Provide the [X, Y] coordinate of the cell's center where the given text is located.  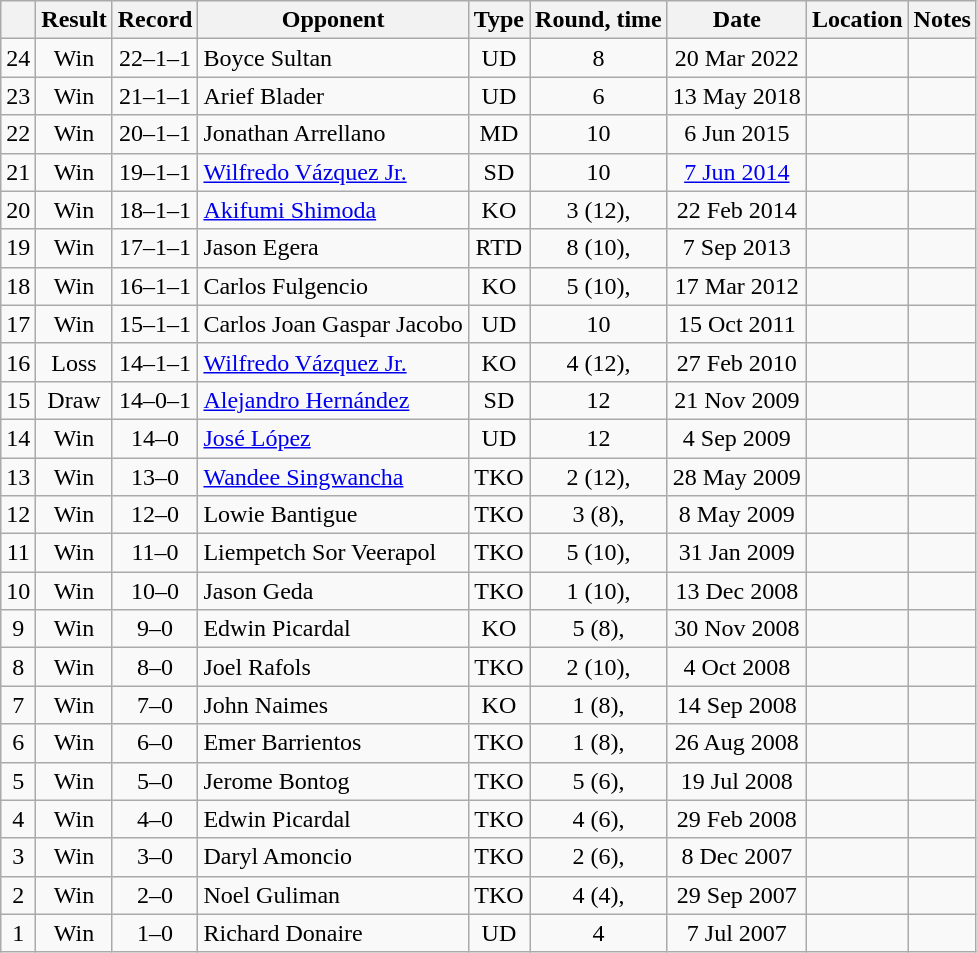
4 Sep 2009 [736, 438]
8 Dec 2007 [736, 857]
MD [498, 134]
José López [333, 438]
7–0 [155, 705]
13 [18, 477]
3 [18, 857]
13 Dec 2008 [736, 591]
3 (12), [599, 210]
19–1–1 [155, 172]
5 (6), [599, 781]
14 Sep 2008 [736, 705]
11 [18, 553]
24 [18, 58]
Richard Donaire [333, 933]
6–0 [155, 743]
9–0 [155, 629]
29 Sep 2007 [736, 895]
2 (12), [599, 477]
Draw [74, 400]
4 Oct 2008 [736, 667]
Daryl Amoncio [333, 857]
13 May 2018 [736, 96]
7 Jun 2014 [736, 172]
7 [18, 705]
Lowie Bantigue [333, 515]
23 [18, 96]
16 [18, 362]
4 (12), [599, 362]
10–0 [155, 591]
3–0 [155, 857]
RTD [498, 248]
12–0 [155, 515]
Noel Guliman [333, 895]
26 Aug 2008 [736, 743]
Akifumi Shimoda [333, 210]
4–0 [155, 819]
20 [18, 210]
8 (10), [599, 248]
Jonathan Arrellano [333, 134]
9 [18, 629]
15 [18, 400]
18 [18, 286]
17–1–1 [155, 248]
21 Nov 2009 [736, 400]
28 May 2009 [736, 477]
Jerome Bontog [333, 781]
4 (4), [599, 895]
Carlos Joan Gaspar Jacobo [333, 324]
29 Feb 2008 [736, 819]
13–0 [155, 477]
14–1–1 [155, 362]
7 Sep 2013 [736, 248]
2 (10), [599, 667]
30 Nov 2008 [736, 629]
Wandee Singwancha [333, 477]
Type [498, 20]
Notes [942, 20]
20–1–1 [155, 134]
14–0 [155, 438]
21–1–1 [155, 96]
Boyce Sultan [333, 58]
19 Jul 2008 [736, 781]
Opponent [333, 20]
John Naimes [333, 705]
Location [857, 20]
2–0 [155, 895]
6 Jun 2015 [736, 134]
14–0–1 [155, 400]
17 [18, 324]
17 Mar 2012 [736, 286]
22 Feb 2014 [736, 210]
Result [74, 20]
22 [18, 134]
15–1–1 [155, 324]
Arief Blader [333, 96]
18–1–1 [155, 210]
4 (6), [599, 819]
Date [736, 20]
5–0 [155, 781]
21 [18, 172]
8–0 [155, 667]
1 [18, 933]
Alejandro Hernández [333, 400]
1–0 [155, 933]
7 Jul 2007 [736, 933]
8 May 2009 [736, 515]
Jason Geda [333, 591]
19 [18, 248]
27 Feb 2010 [736, 362]
Liempetch Sor Veerapol [333, 553]
1 (10), [599, 591]
Round, time [599, 20]
22–1–1 [155, 58]
Jason Egera [333, 248]
2 (6), [599, 857]
20 Mar 2022 [736, 58]
11–0 [155, 553]
15 Oct 2011 [736, 324]
Joel Rafols [333, 667]
5 (8), [599, 629]
16–1–1 [155, 286]
Record [155, 20]
2 [18, 895]
5 [18, 781]
3 (8), [599, 515]
Carlos Fulgencio [333, 286]
31 Jan 2009 [736, 553]
Emer Barrientos [333, 743]
14 [18, 438]
Loss [74, 362]
